Detect which cell encompasses the target text, then output its (X, Y) center coordinate. 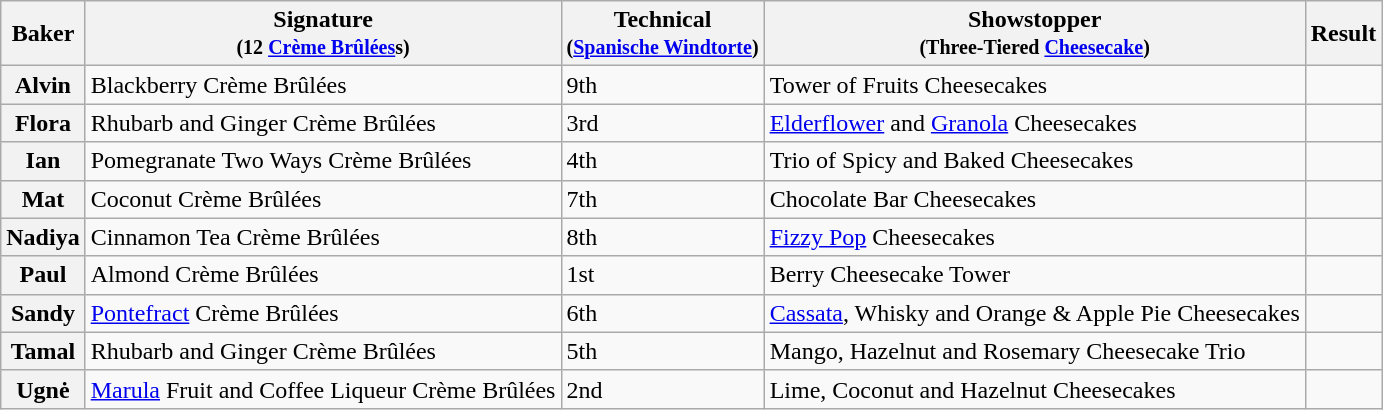
Baker (43, 34)
Result (1343, 34)
5th (662, 351)
8th (662, 237)
Nadiya (43, 237)
Blackberry Crème Brûlées (323, 85)
Pomegranate Two Ways Crème Brûlées (323, 161)
Mango, Hazelnut and Rosemary Cheesecake Trio (1034, 351)
Alvin (43, 85)
6th (662, 313)
Tamal (43, 351)
Pontefract Crème Brûlées (323, 313)
Technical(Spanische Windtorte) (662, 34)
Mat (43, 199)
Sandy (43, 313)
7th (662, 199)
Tower of Fruits Cheesecakes (1034, 85)
1st (662, 275)
Paul (43, 275)
Berry Cheesecake Tower (1034, 275)
Almond Crème Brûlées (323, 275)
Fizzy Pop Cheesecakes (1034, 237)
Showstopper(Three-Tiered Cheesecake) (1034, 34)
Ugnė (43, 389)
Cinnamon Tea Crème Brûlées (323, 237)
Coconut Crème Brûlées (323, 199)
Lime, Coconut and Hazelnut Cheesecakes (1034, 389)
Cassata, Whisky and Orange & Apple Pie Cheesecakes (1034, 313)
9th (662, 85)
4th (662, 161)
Elderflower and Granola Cheesecakes (1034, 123)
Marula Fruit and Coffee Liqueur Crème Brûlées (323, 389)
Trio of Spicy and Baked Cheesecakes (1034, 161)
2nd (662, 389)
Ian (43, 161)
Signature(12 Crème Brûléess) (323, 34)
Flora (43, 123)
Chocolate Bar Cheesecakes (1034, 199)
3rd (662, 123)
